Return the (x, y) coordinate for the center point of the cell that contains the specified text.  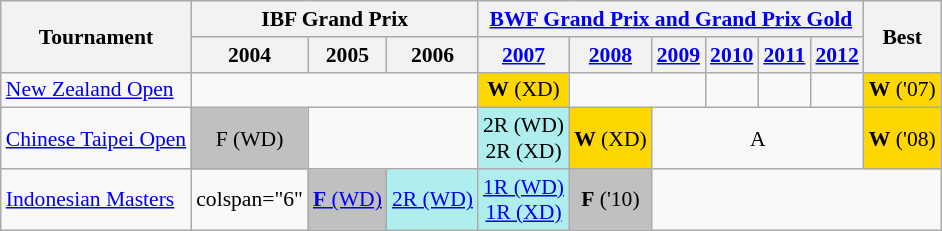
Indonesian Masters (96, 200)
Chinese Taipei Open (96, 138)
2R (WD)2R (XD) (524, 138)
2006 (432, 55)
F ('10) (610, 200)
2R (WD) (432, 200)
BWF Grand Prix and Grand Prix Gold (671, 19)
W ('07) (902, 90)
2011 (784, 55)
1R (WD)1R (XD) (524, 200)
IBF Grand Prix (334, 19)
2008 (610, 55)
2007 (524, 55)
2012 (836, 55)
W ('08) (902, 138)
2005 (348, 55)
New Zealand Open (96, 90)
A (758, 138)
2009 (678, 55)
Best (902, 36)
2010 (732, 55)
colspan="6" (250, 200)
2004 (250, 55)
Tournament (96, 36)
